Provide the (x, y) coordinate of the cell's center where the given text is located.  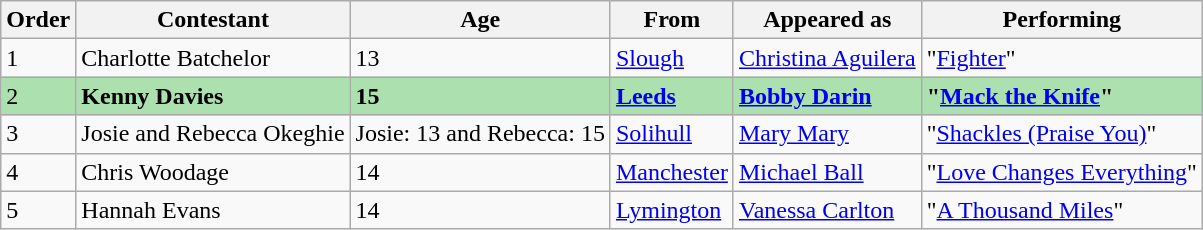
Appeared as (827, 20)
Age (480, 20)
"A Thousand Miles" (1062, 210)
15 (480, 96)
1 (38, 58)
Josie: 13 and Rebecca: 15 (480, 134)
Charlotte Batchelor (213, 58)
Josie and Rebecca Okeghie (213, 134)
Kenny Davies (213, 96)
3 (38, 134)
13 (480, 58)
Bobby Darin (827, 96)
5 (38, 210)
Vanessa Carlton (827, 210)
2 (38, 96)
Manchester (672, 172)
Mary Mary (827, 134)
Leeds (672, 96)
"Mack the Knife" (1062, 96)
Michael Ball (827, 172)
Solihull (672, 134)
From (672, 20)
Contestant (213, 20)
"Love Changes Everything" (1062, 172)
Hannah Evans (213, 210)
Christina Aguilera (827, 58)
Lymington (672, 210)
Slough (672, 58)
Performing (1062, 20)
"Shackles (Praise You)" (1062, 134)
"Fighter" (1062, 58)
4 (38, 172)
Chris Woodage (213, 172)
Order (38, 20)
